Pinpoint the cell where the given text exists, returning its [X, Y] midpoint coordinate. 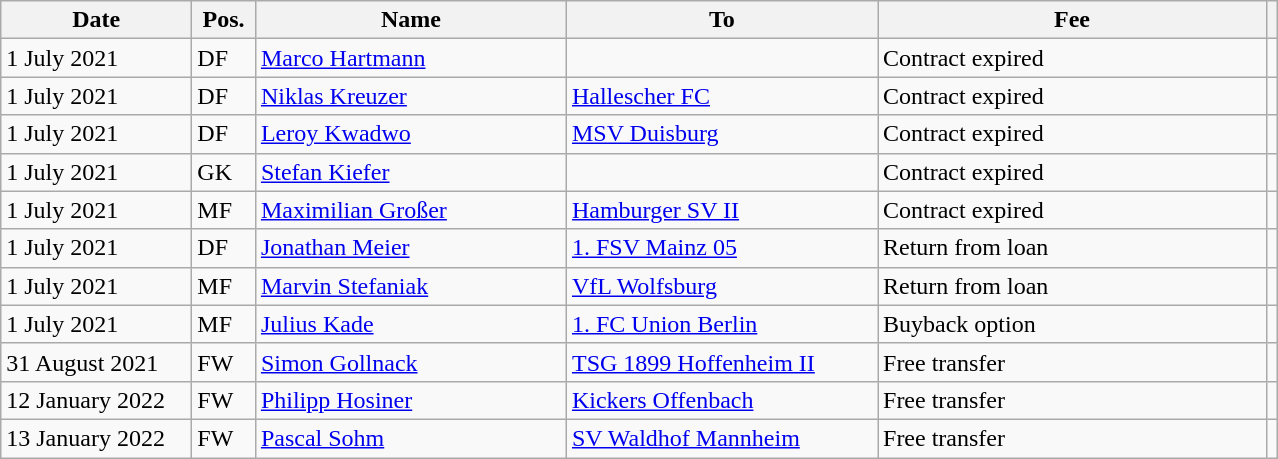
13 January 2022 [96, 438]
12 January 2022 [96, 400]
Pos. [224, 20]
GK [224, 172]
1. FSV Mainz 05 [722, 248]
Kickers Offenbach [722, 400]
31 August 2021 [96, 362]
Hamburger SV II [722, 210]
Fee [1072, 20]
1. FC Union Berlin [722, 324]
TSG 1899 Hoffenheim II [722, 362]
SV Waldhof Mannheim [722, 438]
Maximilian Großer [410, 210]
Philipp Hosiner [410, 400]
Pascal Sohm [410, 438]
Buyback option [1072, 324]
Date [96, 20]
Name [410, 20]
Marvin Stefaniak [410, 286]
Marco Hartmann [410, 58]
MSV Duisburg [722, 134]
Jonathan Meier [410, 248]
Stefan Kiefer [410, 172]
Julius Kade [410, 324]
Leroy Kwadwo [410, 134]
VfL Wolfsburg [722, 286]
To [722, 20]
Hallescher FC [722, 96]
Niklas Kreuzer [410, 96]
Simon Gollnack [410, 362]
